Identify which cell holds the provided text, then report its [x, y] central coordinate. 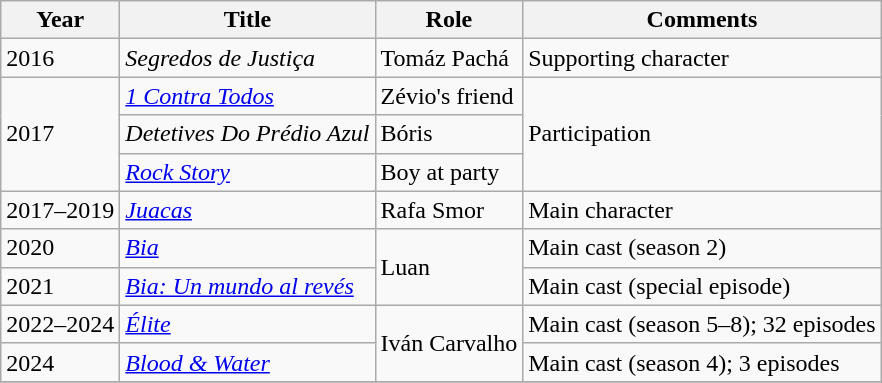
Detetives Do Prédio Azul [248, 134]
Role [449, 20]
2024 [60, 362]
Participation [702, 134]
Bia [248, 248]
Main cast (special episode) [702, 286]
2022–2024 [60, 324]
Tomáz Pachá [449, 58]
Luan [449, 267]
Zévio's friend [449, 96]
2017 [60, 134]
2021 [60, 286]
Juacas [248, 210]
Main cast (season 5–8); 32 episodes [702, 324]
2020 [60, 248]
Comments [702, 20]
1 Contra Todos [248, 96]
Bia: Un mundo al revés [248, 286]
Bóris [449, 134]
Élite [248, 324]
Main cast (season 4); 3 episodes [702, 362]
Main cast (season 2) [702, 248]
Boy at party [449, 172]
Supporting character [702, 58]
2016 [60, 58]
Title [248, 20]
Rock Story [248, 172]
Year [60, 20]
Main character [702, 210]
Rafa Smor [449, 210]
Blood & Water [248, 362]
Segredos de Justiça [248, 58]
Iván Carvalho [449, 343]
2017–2019 [60, 210]
